Provide the (X, Y) coordinate of the cell's center where the given text is located.  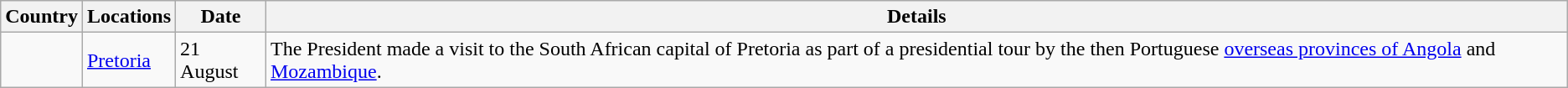
Details (916, 17)
Locations (129, 17)
Country (42, 17)
Date (221, 17)
Pretoria (129, 60)
21 August (221, 60)
